Detect which cell encompasses the target text, then output its (x, y) center coordinate. 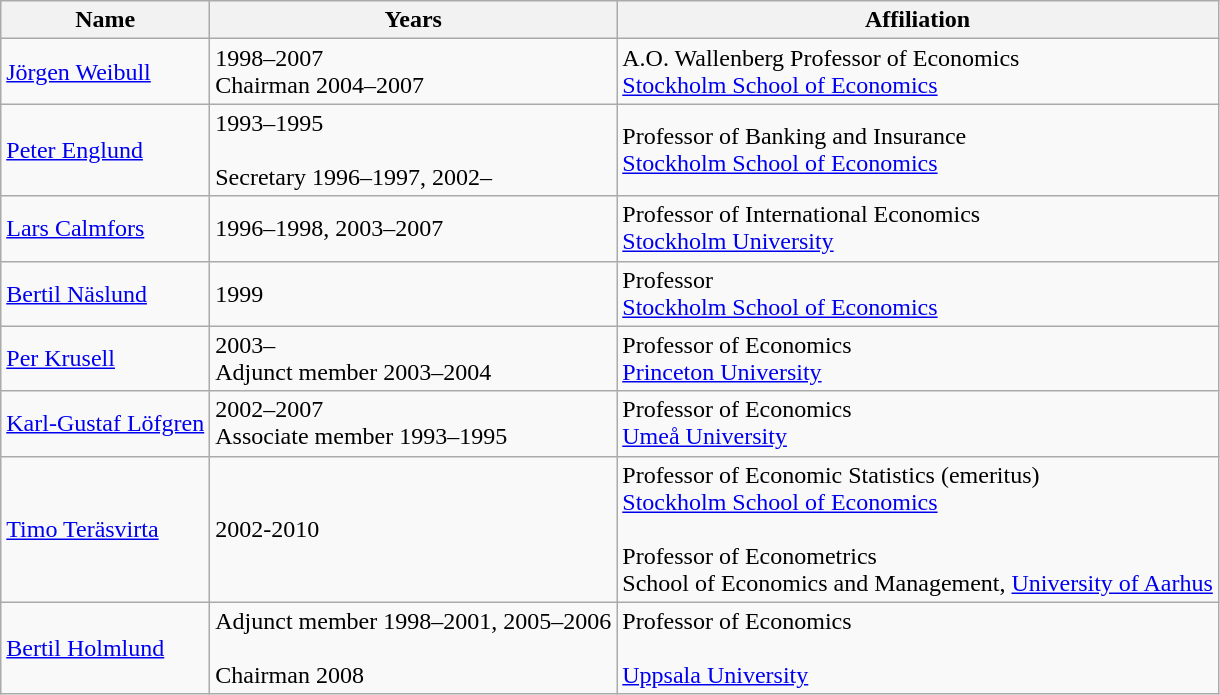
Peter Englund (106, 150)
2002–2007Associate member 1993–1995 (414, 424)
Affiliation (918, 20)
1999 (414, 294)
Professor of Banking and InsuranceStockholm School of Economics (918, 150)
Professor of EconomicsPrinceton University (918, 358)
1996–1998, 2003–2007 (414, 228)
Name (106, 20)
1998–2007Chairman 2004–2007 (414, 72)
Bertil Näslund (106, 294)
Professor of International EconomicsStockholm University (918, 228)
Karl-Gustaf Löfgren (106, 424)
Professor of EconomicsUppsala University (918, 648)
2002-2010 (414, 529)
1993–1995Secretary 1996–1997, 2002– (414, 150)
ProfessorStockholm School of Economics (918, 294)
Lars Calmfors (106, 228)
Years (414, 20)
Professor of EconomicsUmeå University (918, 424)
Bertil Holmlund (106, 648)
Timo Teräsvirta (106, 529)
Jörgen Weibull (106, 72)
Adjunct member 1998–2001, 2005–2006Chairman 2008 (414, 648)
Per Krusell (106, 358)
A.O. Wallenberg Professor of EconomicsStockholm School of Economics (918, 72)
2003–Adjunct member 2003–2004 (414, 358)
